Return (x, y) of the center of cell containing provided text 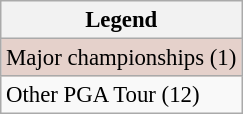
Major championships (1) (122, 58)
Legend (122, 20)
Other PGA Tour (12) (122, 95)
